Scan for the cell matching the given text and deliver its (X, Y) coordinate at center. 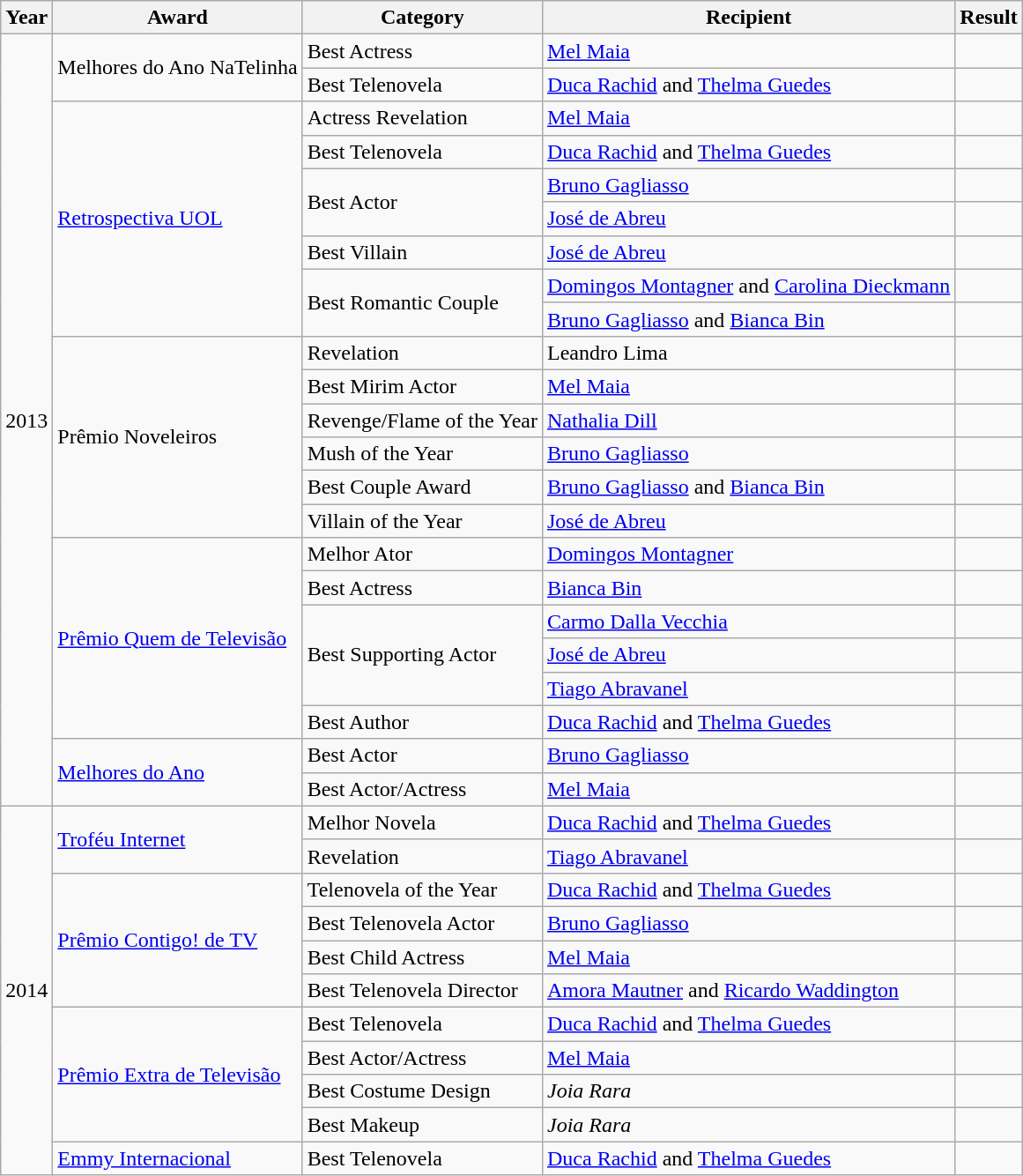
Actress Revelation (422, 118)
Best Romantic Couple (422, 302)
Melhores do Ano NaTelinha (178, 68)
Troféu Internet (178, 839)
Best Telenovela Actor (422, 923)
Telenovela of the Year (422, 889)
Prêmio Quem de Televisão (178, 638)
Year (26, 18)
Best Villain (422, 252)
Leandro Lima (748, 353)
Bianca Bin (748, 588)
Best Makeup (422, 1125)
Prêmio Contigo! de TV (178, 940)
2014 (26, 991)
Prêmio Extra de Televisão (178, 1075)
Best Supporting Actor (422, 655)
Revenge/Flame of the Year (422, 421)
Best Child Actress (422, 956)
Prêmio Noveleiros (178, 436)
Best Costume Design (422, 1091)
Emmy Internacional (178, 1158)
Domingos Montagner (748, 555)
Melhor Novela (422, 822)
Domingos Montagner and Carolina Dieckmann (748, 286)
Recipient (748, 18)
2013 (26, 420)
Amora Mautner and Ricardo Waddington (748, 991)
Nathalia Dill (748, 421)
Carmo Dalla Vecchia (748, 621)
Mush of the Year (422, 454)
Retrospectiva UOL (178, 219)
Result (989, 18)
Best Author (422, 722)
Best Couple Award (422, 488)
Best Mirim Actor (422, 386)
Best Telenovela Director (422, 991)
Melhor Ator (422, 555)
Melhores do Ano (178, 772)
Award (178, 18)
Villain of the Year (422, 521)
Category (422, 18)
